Detect which cell encompasses the target text, then output its (X, Y) center coordinate. 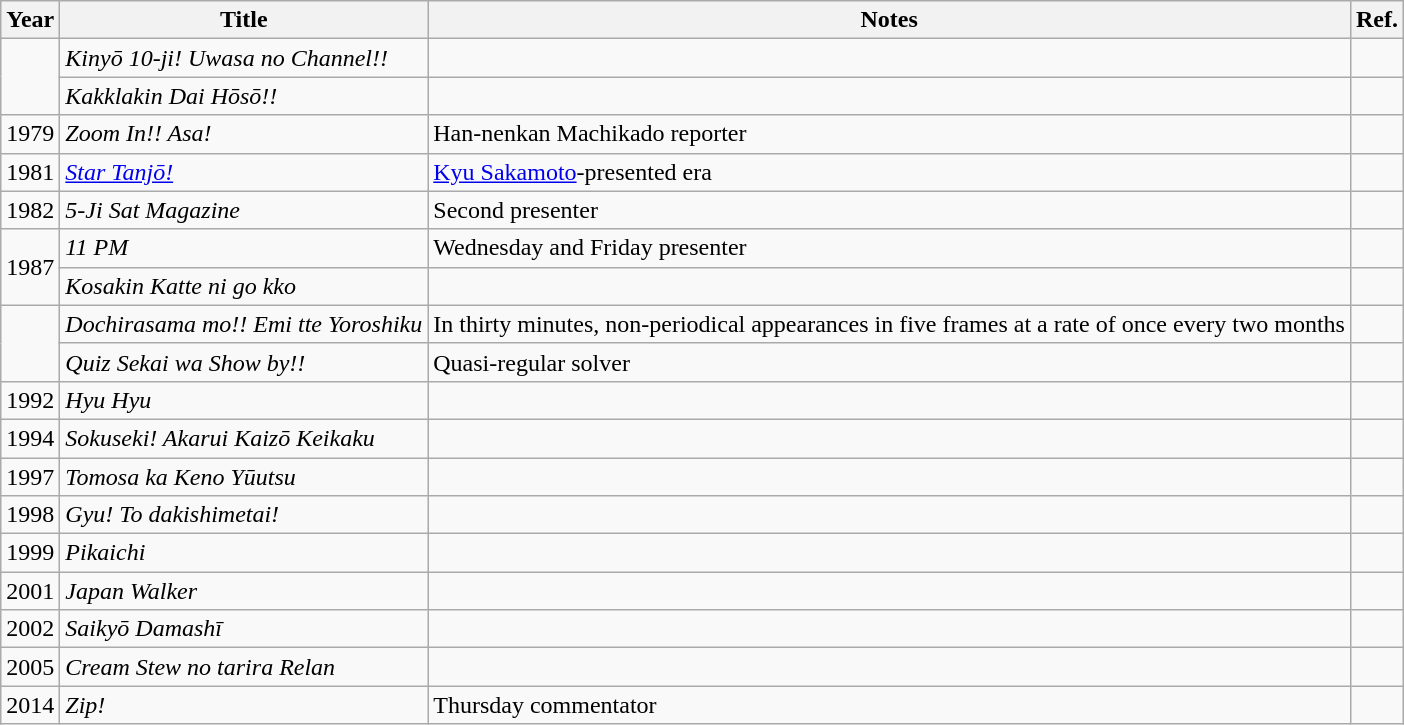
Wednesday and Friday presenter (890, 248)
1997 (30, 477)
1981 (30, 172)
Kosakin Katte ni go kko (244, 286)
Second presenter (890, 210)
Gyu! To dakishimetai! (244, 515)
Title (244, 20)
Pikaichi (244, 553)
Quiz Sekai wa Show by!! (244, 362)
2001 (30, 591)
Zoom In!! Asa! (244, 134)
1992 (30, 400)
Ref. (1376, 20)
5-Ji Sat Magazine (244, 210)
Quasi-regular solver (890, 362)
Dochirasama mo!! Emi tte Yoroshiku (244, 324)
Year (30, 20)
1998 (30, 515)
Kakklakin Dai Hōsō!! (244, 96)
In thirty minutes, non-periodical appearances in five frames at a rate of once every two months (890, 324)
Kinyō 10-ji! Uwasa no Channel!! (244, 58)
Kyu Sakamoto-presented era (890, 172)
Notes (890, 20)
1979 (30, 134)
Zip! (244, 705)
Star Tanjō! (244, 172)
Hyu Hyu (244, 400)
Saikyō Damashī (244, 629)
1987 (30, 267)
Tomosa ka Keno Yūutsu (244, 477)
2014 (30, 705)
Thursday commentator (890, 705)
2002 (30, 629)
Japan Walker (244, 591)
Han-nenkan Machikado reporter (890, 134)
1982 (30, 210)
Cream Stew no tarira Relan (244, 667)
11 PM (244, 248)
Sokuseki! Akarui Kaizō Keikaku (244, 438)
1994 (30, 438)
2005 (30, 667)
1999 (30, 553)
